Search for the cell housing the specified text and yield its [X, Y] center coordinate. 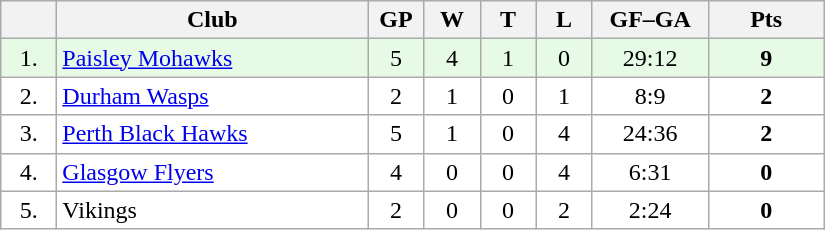
GF–GA [650, 20]
29:12 [650, 58]
1. [29, 58]
Glasgow Flyers [212, 172]
W [452, 20]
8:9 [650, 96]
Pts [766, 20]
4. [29, 172]
6:31 [650, 172]
3. [29, 134]
Paisley Mohawks [212, 58]
2:24 [650, 210]
GP [396, 20]
T [508, 20]
2. [29, 96]
Club [212, 20]
Perth Black Hawks [212, 134]
5. [29, 210]
L [564, 20]
Vikings [212, 210]
Durham Wasps [212, 96]
9 [766, 58]
24:36 [650, 134]
